Detect which cell encompasses the target text, then output its (X, Y) center coordinate. 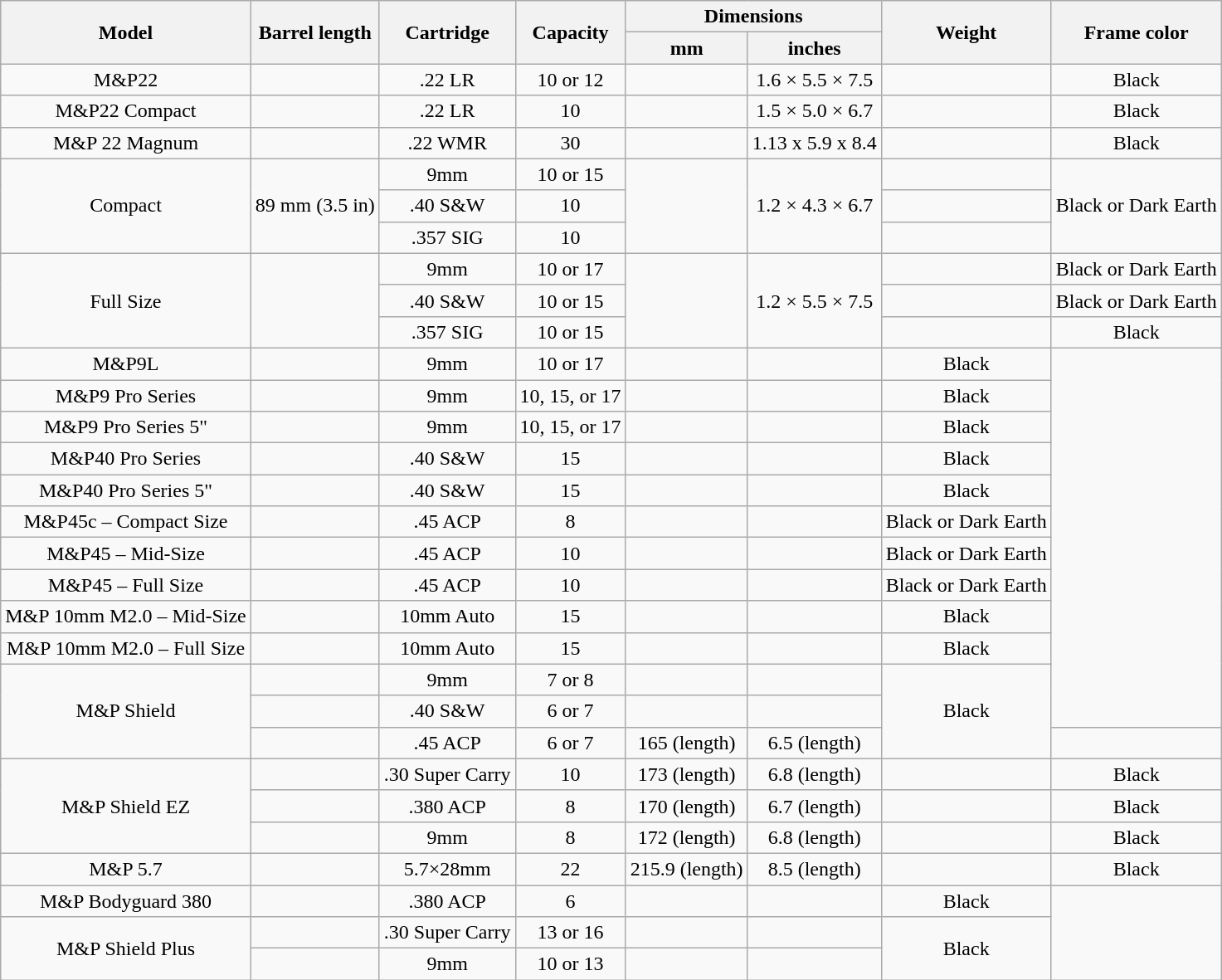
M&P9 Pro Series (126, 396)
M&P45 – Full Size (126, 585)
6.7 (length) (815, 806)
10 or 13 (571, 964)
6 (571, 900)
1.2 × 5.5 × 7.5 (815, 300)
Full Size (126, 300)
215.9 (length) (687, 869)
Weight (966, 32)
1.2 × 4.3 × 6.7 (815, 206)
1.13 x 5.9 x 8.4 (815, 143)
8.5 (length) (815, 869)
inches (815, 48)
172 (length) (687, 837)
Cartridge (447, 32)
M&P 5.7 (126, 869)
30 (571, 143)
M&P Shield (126, 711)
M&P45 – Mid-Size (126, 553)
M&P22 (126, 80)
Barrel length (315, 32)
1.5 × 5.0 × 6.7 (815, 111)
mm (687, 48)
M&P Shield Plus (126, 948)
7 or 8 (571, 680)
M&P40 Pro Series 5" (126, 490)
10 or 12 (571, 80)
M&P9 Pro Series 5" (126, 427)
M&P9L (126, 363)
6.5 (length) (815, 743)
173 (length) (687, 774)
Frame color (1137, 32)
M&P 10mm M2.0 – Full Size (126, 648)
.22 WMR (447, 143)
22 (571, 869)
Model (126, 32)
M&P 10mm M2.0 – Mid-Size (126, 617)
M&P45c – Compact Size (126, 522)
89 mm (3.5 in) (315, 206)
M&P Shield EZ (126, 806)
Compact (126, 206)
M&P Bodyguard 380 (126, 900)
Dimensions (753, 17)
M&P 22 Magnum (126, 143)
M&P22 Compact (126, 111)
1.6 × 5.5 × 7.5 (815, 80)
M&P40 Pro Series (126, 459)
13 or 16 (571, 933)
170 (length) (687, 806)
5.7×28mm (447, 869)
Capacity (571, 32)
165 (length) (687, 743)
